Extract the (X, Y) coordinate from the center of the cell holding the provided text.  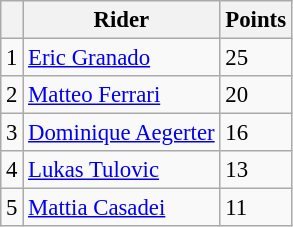
25 (256, 58)
Points (256, 20)
Dominique Aegerter (122, 133)
16 (256, 133)
Rider (122, 20)
5 (12, 208)
1 (12, 58)
Lukas Tulovic (122, 170)
4 (12, 170)
Matteo Ferrari (122, 95)
2 (12, 95)
3 (12, 133)
11 (256, 208)
20 (256, 95)
13 (256, 170)
Eric Granado (122, 58)
Mattia Casadei (122, 208)
